From the cell containing the given text, extract its center point as [X, Y] coordinate. 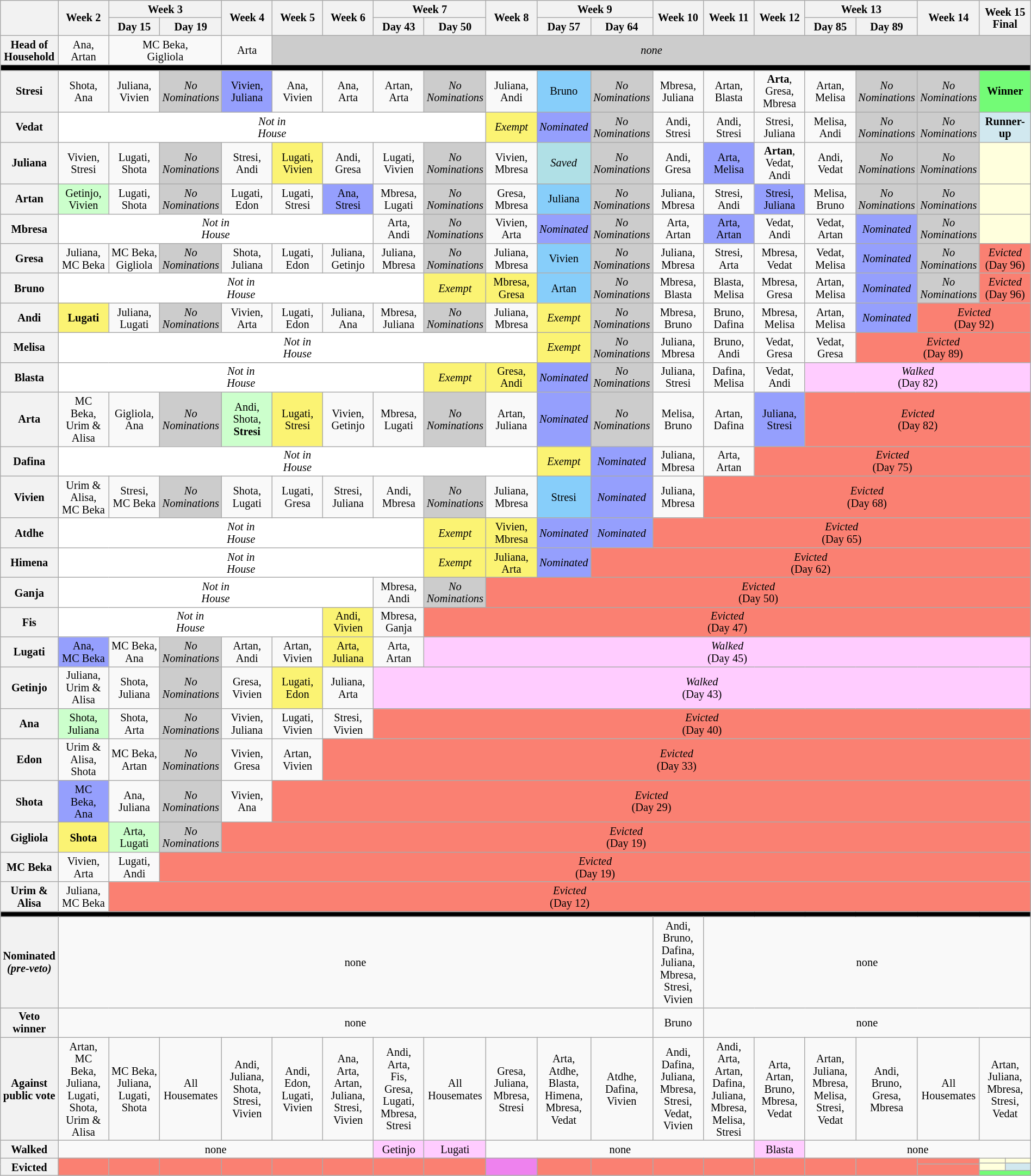
Arta,Lugati [134, 837]
Andi,Bruno,Gresa,Mbresa [887, 1089]
Mbresa,Vedat [780, 258]
Evicted [29, 1167]
Juliana,Urim & Alisa [84, 688]
Andi,Arta,Artan,Dafina,Juliana,Mbresa,Melisa,Stresi [729, 1089]
Andi,Mbresa [399, 497]
Mbresa,Melisa [780, 318]
Day 64 [622, 26]
Andi,Vedat [830, 163]
Head ofHousehold [29, 50]
Week 13 [861, 9]
Runner-up [1005, 127]
Day 15 [134, 26]
Week 2 [84, 17]
Juliana,Andi [511, 91]
Walked (Day 82) [918, 377]
Arta,Andi [399, 228]
Evicted(Day 33) [677, 759]
Evicted(Day 65) [842, 533]
Andi,Edon,Lugati,Vivien [298, 1089]
Week 6 [348, 17]
Evicted(Day 92) [974, 318]
Againstpublic vote [29, 1089]
Evicted(Day 82) [918, 419]
Ana,Vivien [298, 91]
Evicted(Day 50) [758, 592]
Nominated(pre-veto) [29, 962]
Evicted(Day 89) [943, 347]
Week 5 [298, 17]
Week 11 [729, 17]
Walked (Day 43) [703, 688]
Artan,Andi [247, 652]
MC Beka [29, 867]
Juliana,Getinjo [348, 258]
Andi [29, 318]
Ana,MC Beka [84, 652]
Artan,Juliana,Mbresa,Stresi,Vedat [1005, 1089]
Artan,Blasta [729, 91]
Urim & Alisa,Shota [84, 759]
Week 8 [511, 17]
Artan,MC Beka,Juliana,Lugati,Shota,Urim & Alisa [84, 1089]
Shota,Arta [134, 723]
Vedat,Melisa [830, 258]
Juliana,Ana [348, 318]
Artan,Juliana [511, 419]
Week 14 [948, 17]
MC Beka,Urim & Alisa [84, 419]
Walked [29, 1149]
Week 9 [595, 9]
Arta,Melisa [729, 163]
Gigliola [29, 837]
Mbresa [29, 228]
Atdhe [29, 533]
Vedat [29, 127]
Day 57 [563, 26]
Bruno,Dafina [729, 318]
Vivien,Gresa [247, 759]
Artan,Vedat,Andi [780, 163]
Artan,Arta [399, 91]
Urim & Alisa,MC Beka [84, 497]
Juliana,Lugati [134, 318]
Evicted(Day 75) [892, 461]
Urim & Alisa [29, 896]
Week 12 [780, 17]
Arta,Juliana [348, 652]
Day 89 [887, 26]
Gresa [29, 258]
Evicted(Day 68) [867, 497]
Bruno,Andi [729, 347]
Ana,Juliana [134, 801]
Mbresa,Ganja [399, 622]
Vivien,Stresi [84, 163]
Stresi,MC Beka [134, 497]
Shota,Lugati [247, 497]
Andi,Shota,Stresi [247, 419]
Fis [29, 622]
Andi,Vivien [348, 622]
Ana,Arta,Artan,Juliana,Stresi,Vivien [348, 1089]
Arta,Artan,Bruno,Mbresa,Vedat [780, 1089]
Andi,Dafina,Juliana,Mbresa,Stresi,Vedat,Vivien [678, 1089]
Mbresa,Blasta [678, 288]
Winner [1005, 91]
Gresa,Andi [511, 377]
Vedat,Artan [830, 228]
Evicted(Day 12) [570, 896]
Saved [563, 163]
MC Beka,Juliana,Lugati,Shota [134, 1089]
Getinjo,Vivien [84, 199]
Week 4 [247, 17]
Artan,Juliana,Mbresa,Melisa,Stresi,Vedat [830, 1089]
Veto winner [29, 1023]
Day 43 [399, 26]
Ana,Stresi [348, 199]
Week 7 [430, 9]
Lugati,Andi [134, 867]
Gresa,Mbresa [511, 199]
Day 50 [455, 26]
Gresa,Vivien [247, 688]
Gresa,Juliana,Mbresa,Stresi [511, 1089]
Dafina [29, 461]
Evicted(Day 62) [810, 562]
Ana [29, 723]
Evicted(Day 40) [703, 723]
Arta,Gresa,Mbresa [780, 91]
Blasta,Melisa [729, 288]
Melisa [29, 347]
Andi,Juliana,Shota,Stresi,Vivien [247, 1089]
Ana,Arta [348, 91]
Walked (Day 45) [728, 652]
Artan,Dafina [729, 419]
Arta,Atdhe,Blasta,Himena,Mbresa,Vedat [563, 1089]
Ganja [29, 592]
Day 19 [191, 26]
Himena [29, 562]
Ana,Artan [84, 50]
Vivien,Ana [247, 801]
Juliana,Vivien [134, 91]
Atdhe,Dafina,Vivien [622, 1089]
MC Beka,Artan [134, 759]
Evicted(Day 47) [728, 622]
Day 85 [830, 26]
Edon [29, 759]
Gigliola,Ana [134, 419]
Week 15Final [1005, 17]
Week 3 [165, 9]
Week 10 [678, 17]
Mbresa,Bruno [678, 318]
Lugati,Gresa [298, 497]
Stresi,Vivien [348, 723]
Melisa,Andi [830, 127]
Vivien,Getinjo [348, 419]
Shota,Ana [84, 91]
Andi,Arta,Fis,Gresa,Lugati,Mbresa,Stresi [399, 1089]
Evicted(Day 29) [651, 801]
Dafina,Melisa [729, 377]
Mbresa,Andi [399, 592]
Andi,Bruno,Dafina,Juliana,Mbresa,Stresi,Vivien [678, 962]
Stresi,Arta [729, 258]
